Detect which cell encompasses the target text, then output its (X, Y) center coordinate. 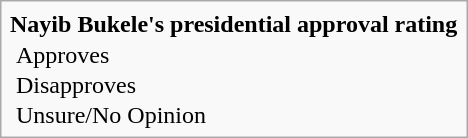
Nayib Bukele's presidential approval rating (234, 24)
Disapproves (234, 86)
Unsure/No Opinion (234, 116)
Approves (234, 56)
